Determine the (X, Y) coordinate at the center of the cell enclosing the given text.  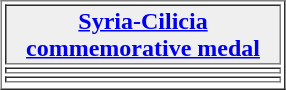
Syria-Cilicia commemorative medal (142, 34)
